Capture the cell that displays the provided text and extract its (X, Y) central coordinate. 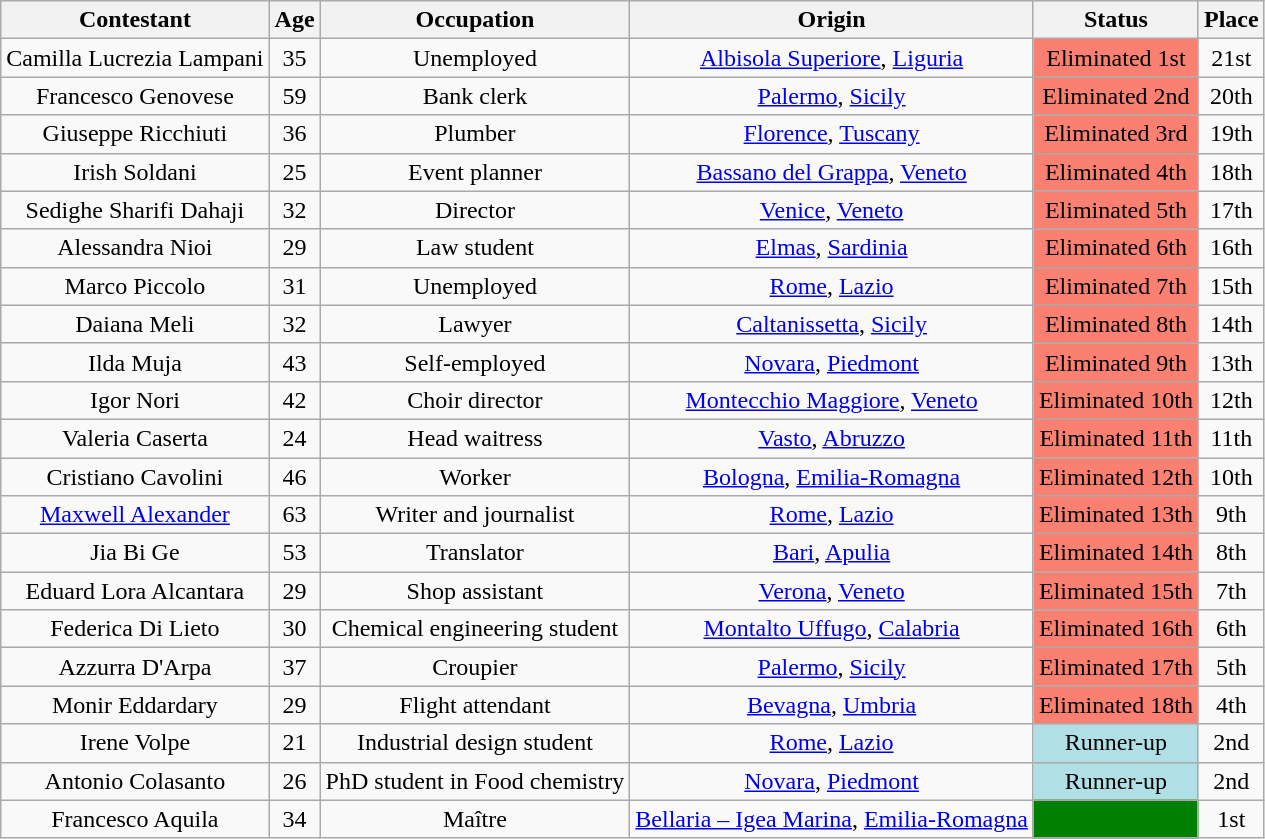
Irish Soldani (135, 172)
12th (1231, 400)
13th (1231, 362)
Lawyer (475, 324)
Monir Eddardary (135, 705)
Valeria Caserta (135, 438)
26 (294, 781)
Maxwell Alexander (135, 515)
35 (294, 58)
Flight attendant (475, 705)
Contestant (135, 20)
Eliminated 5th (1116, 210)
24 (294, 438)
Eliminated 8th (1116, 324)
Worker (475, 477)
Event planner (475, 172)
Camilla Lucrezia Lampani (135, 58)
Azzurra D'Arpa (135, 667)
9th (1231, 515)
37 (294, 667)
Place (1231, 20)
Bologna, Emilia-Romagna (832, 477)
Origin (832, 20)
20th (1231, 96)
Irene Volpe (135, 743)
Marco Piccolo (135, 286)
Eliminated 3rd (1116, 134)
36 (294, 134)
Eliminated 12th (1116, 477)
Occupation (475, 20)
43 (294, 362)
Venice, Veneto (832, 210)
Eliminated 11th (1116, 438)
Industrial design student (475, 743)
59 (294, 96)
Self-employed (475, 362)
16th (1231, 248)
Eliminated 9th (1116, 362)
31 (294, 286)
34 (294, 819)
Eliminated 13th (1116, 515)
Age (294, 20)
Shop assistant (475, 591)
Verona, Veneto (832, 591)
8th (1231, 553)
Montalto Uffugo, Calabria (832, 629)
Igor Nori (135, 400)
Sedighe Sharifi Dahaji (135, 210)
Jia Bi Ge (135, 553)
21st (1231, 58)
Bank clerk (475, 96)
Status (1116, 20)
Alessandra Nioi (135, 248)
Daiana Meli (135, 324)
6th (1231, 629)
Choir director (475, 400)
18th (1231, 172)
63 (294, 515)
PhD student in Food chemistry (475, 781)
Caltanissetta, Sicily (832, 324)
15th (1231, 286)
42 (294, 400)
Ilda Muja (135, 362)
17th (1231, 210)
Eliminated 4th (1116, 172)
14th (1231, 324)
Vasto, Abruzzo (832, 438)
Bassano del Grappa, Veneto (832, 172)
4th (1231, 705)
Giuseppe Ricchiuti (135, 134)
Eliminated 1st (1116, 58)
25 (294, 172)
53 (294, 553)
Albisola Superiore, Liguria (832, 58)
Director (475, 210)
Chemical engineering student (475, 629)
Eliminated 2nd (1116, 96)
Florence, Tuscany (832, 134)
Head waitress (475, 438)
Eliminated 15th (1116, 591)
21 (294, 743)
7th (1231, 591)
Montecchio Maggiore, Veneto (832, 400)
Eliminated 18th (1116, 705)
Eliminated 7th (1116, 286)
Antonio Colasanto (135, 781)
1st (1231, 819)
Bari, Apulia (832, 553)
Eliminated 16th (1116, 629)
46 (294, 477)
Francesco Aquila (135, 819)
Bellaria – Igea Marina, Emilia-Romagna (832, 819)
Writer and journalist (475, 515)
Translator (475, 553)
Bevagna, Umbria (832, 705)
11th (1231, 438)
Eduard Lora Alcantara (135, 591)
19th (1231, 134)
5th (1231, 667)
Eliminated 14th (1116, 553)
Elmas, Sardinia (832, 248)
Francesco Genovese (135, 96)
10th (1231, 477)
Eliminated 6th (1116, 248)
Federica Di Lieto (135, 629)
Eliminated 17th (1116, 667)
Maître (475, 819)
Plumber (475, 134)
Croupier (475, 667)
Eliminated 10th (1116, 400)
Cristiano Cavolini (135, 477)
30 (294, 629)
Law student (475, 248)
